Capture the cell that displays the provided text and extract its [x, y] central coordinate. 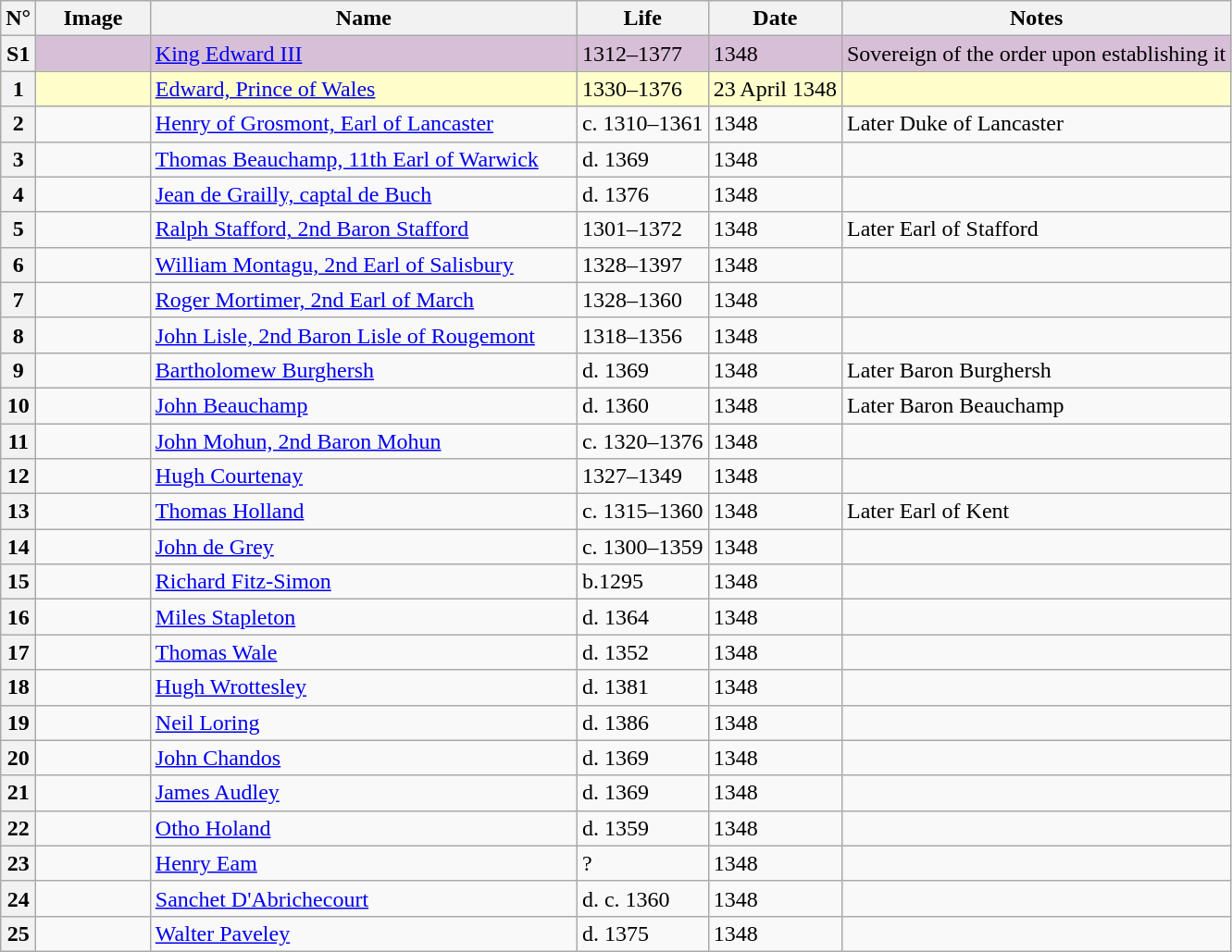
Edward, Prince of Wales [363, 89]
John Beauchamp [363, 405]
John Lisle, 2nd Baron Lisle of Rougemont [363, 335]
d. 1352 [642, 652]
d. c. 1360 [642, 898]
Thomas Holland [363, 512]
Sovereign of the order upon establishing it [1036, 54]
d. 1364 [642, 617]
Jean de Grailly, captal de Buch [363, 194]
3 [19, 159]
14 [19, 547]
21 [19, 793]
Ralph Stafford, 2nd Baron Stafford [363, 229]
Later Duke of Lancaster [1036, 124]
Henry Eam [363, 863]
16 [19, 617]
7 [19, 300]
Hugh Wrottesley [363, 687]
Later Baron Beauchamp [1036, 405]
Thomas Wale [363, 652]
d. 1360 [642, 405]
John Chandos [363, 758]
c. 1315–1360 [642, 512]
1328–1360 [642, 300]
Later Earl of Kent [1036, 512]
24 [19, 898]
c. 1300–1359 [642, 547]
22 [19, 828]
d. 1381 [642, 687]
5 [19, 229]
19 [19, 723]
13 [19, 512]
17 [19, 652]
Name [363, 19]
Image [93, 19]
Later Earl of Stafford [1036, 229]
1318–1356 [642, 335]
d. 1375 [642, 933]
S1 [19, 54]
Walter Paveley [363, 933]
Sanchet D'Abrichecourt [363, 898]
2 [19, 124]
William Montagu, 2nd Earl of Salisbury [363, 265]
25 [19, 933]
18 [19, 687]
9 [19, 370]
c. 1310–1361 [642, 124]
John Mohun, 2nd Baron Mohun [363, 441]
1330–1376 [642, 89]
John de Grey [363, 547]
23 April 1348 [775, 89]
Notes [1036, 19]
? [642, 863]
20 [19, 758]
10 [19, 405]
Date [775, 19]
1301–1372 [642, 229]
4 [19, 194]
Hugh Courtenay [363, 476]
c. 1320–1376 [642, 441]
N° [19, 19]
8 [19, 335]
King Edward III [363, 54]
Life [642, 19]
b.1295 [642, 582]
1328–1397 [642, 265]
1327–1349 [642, 476]
Bartholomew Burghersh [363, 370]
Thomas Beauchamp, 11th Earl of Warwick [363, 159]
Roger Mortimer, 2nd Earl of March [363, 300]
d. 1359 [642, 828]
11 [19, 441]
Miles Stapleton [363, 617]
James Audley [363, 793]
Later Baron Burghersh [1036, 370]
15 [19, 582]
12 [19, 476]
6 [19, 265]
Richard Fitz-Simon [363, 582]
23 [19, 863]
d. 1386 [642, 723]
1312–1377 [642, 54]
Neil Loring [363, 723]
d. 1376 [642, 194]
Otho Holand [363, 828]
Henry of Grosmont, Earl of Lancaster [363, 124]
1 [19, 89]
